Locate the cell with the specified text and output its [X, Y] center coordinate. 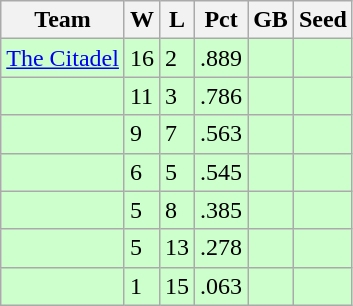
.278 [222, 248]
Seed [322, 20]
1 [142, 286]
.889 [222, 58]
.063 [222, 286]
9 [142, 134]
8 [178, 210]
16 [142, 58]
.563 [222, 134]
W [142, 20]
GB [271, 20]
11 [142, 96]
Pct [222, 20]
13 [178, 248]
.385 [222, 210]
15 [178, 286]
.786 [222, 96]
6 [142, 172]
L [178, 20]
2 [178, 58]
.545 [222, 172]
Team [63, 20]
3 [178, 96]
7 [178, 134]
The Citadel [63, 58]
